Identify which cell holds the provided text, then report its (X, Y) central coordinate. 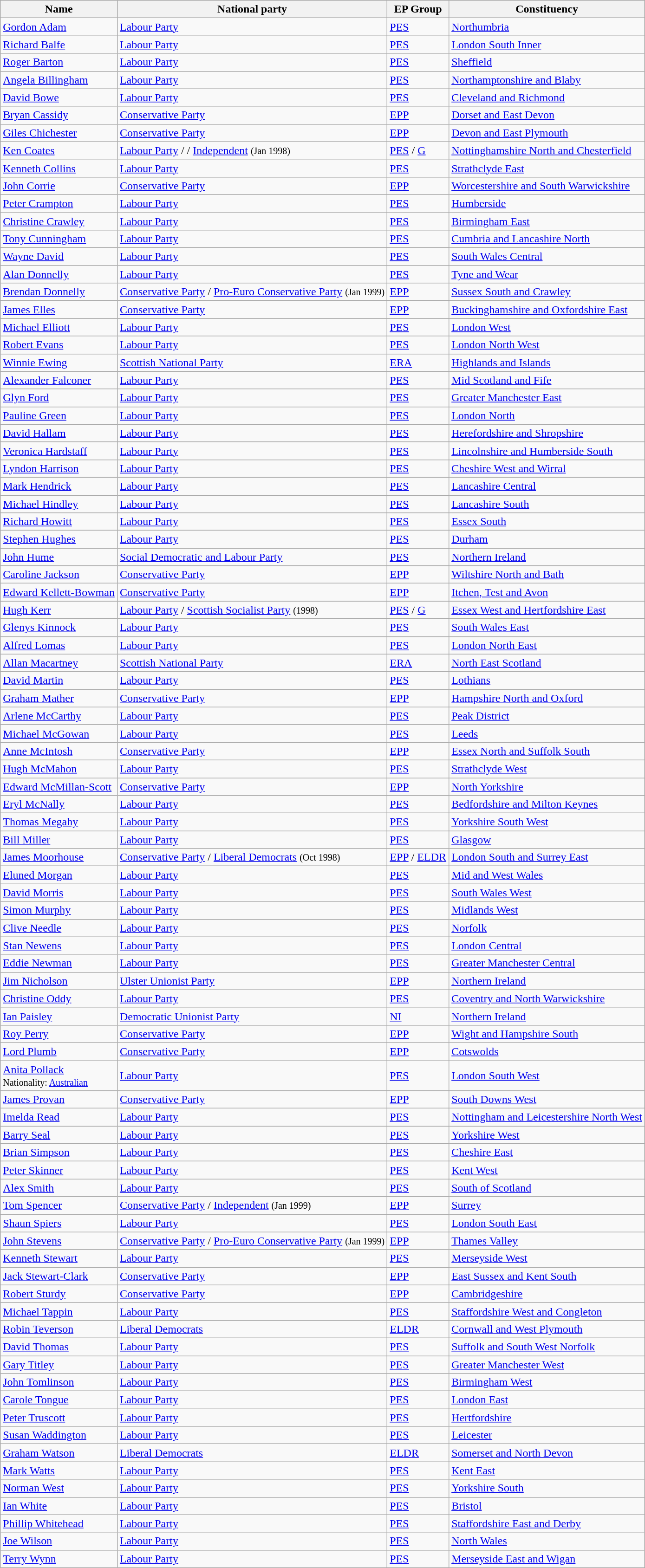
NI (418, 1016)
James Elles (59, 310)
Yorkshire West (547, 1135)
Jack Stewart-Clark (59, 1276)
Greater Manchester West (547, 1364)
Clive Needle (59, 928)
James Provan (59, 1100)
Essex South (547, 522)
Richard Howitt (59, 522)
London East (547, 1400)
Durham (547, 539)
Caroline Jackson (59, 575)
Imelda Read (59, 1117)
Sussex South and Crawley (547, 292)
Constituency (547, 9)
Coventry and North Warwickshire (547, 998)
Robert Evans (59, 345)
Stephen Hughes (59, 539)
Pauline Green (59, 415)
Cornwall and West Plymouth (547, 1329)
Strathclyde West (547, 769)
South Downs West (547, 1100)
Cambridgeshire (547, 1294)
Roger Barton (59, 62)
Nottinghamshire North and Chesterfield (547, 150)
Glyn Ford (59, 398)
Susan Waddington (59, 1435)
Lothians (547, 680)
Eluned Morgan (59, 875)
Angela Billingham (59, 80)
Staffordshire West and Congleton (547, 1311)
Essex North and Suffolk South (547, 751)
Anne McIntosh (59, 751)
Edward McMillan-Scott (59, 787)
Bill Miller (59, 840)
Peter Truscott (59, 1418)
Edward Kellett-Bowman (59, 592)
Labour Party / / Independent (Jan 1998) (252, 150)
John Tomlinson (59, 1382)
Roy Perry (59, 1034)
Greater Manchester East (547, 398)
Glasgow (547, 840)
John Stevens (59, 1241)
Wiltshire North and Bath (547, 575)
Christine Crawley (59, 221)
Arlene McCarthy (59, 716)
Giles Chichester (59, 133)
Thames Valley (547, 1241)
Cheshire West and Wirral (547, 468)
Carole Tongue (59, 1400)
London North (547, 415)
Gordon Adam (59, 27)
Humberside (547, 203)
Lancashire South (547, 504)
Conservative Party / Liberal Democrats (Oct 1998) (252, 857)
Bryan Cassidy (59, 115)
David Thomas (59, 1347)
Lincolnshire and Humberside South (547, 451)
London South West (547, 1075)
Kenneth Collins (59, 168)
Merseyside West (547, 1258)
London Central (547, 946)
Itchen, Test and Avon (547, 592)
Bristol (547, 1506)
Phillip Whitehead (59, 1523)
Wayne David (59, 257)
David Martin (59, 680)
East Sussex and Kent South (547, 1276)
Peak District (547, 716)
Somerset and North Devon (547, 1453)
Highlands and Islands (547, 363)
Wight and Hampshire South (547, 1034)
Surrey (547, 1205)
Devon and East Plymouth (547, 133)
London West (547, 327)
Brendan Donnelly (59, 292)
Gary Titley (59, 1364)
Alan Donnelly (59, 274)
Norman West (59, 1488)
EPP / ELDR (418, 857)
Michael Tappin (59, 1311)
John Corrie (59, 186)
Staffordshire East and Derby (547, 1523)
Cotswolds (547, 1051)
Tony Cunningham (59, 239)
Lord Plumb (59, 1051)
Graham Watson (59, 1453)
Hertfordshire (547, 1418)
Northumbria (547, 27)
Simon Murphy (59, 910)
David Bowe (59, 97)
London North East (547, 645)
David Hallam (59, 433)
Graham Mather (59, 698)
Eddie Newman (59, 963)
Mark Hendrick (59, 486)
Stan Newens (59, 946)
Conservative Party / Independent (Jan 1999) (252, 1205)
South Wales West (547, 893)
Lyndon Harrison (59, 468)
Michael Hindley (59, 504)
Bedfordshire and Milton Keynes (547, 804)
Norfolk (547, 928)
Labour Party / Scottish Socialist Party (1998) (252, 610)
Nottingham and Leicestershire North West (547, 1117)
Glenys Kinnock (59, 628)
Hampshire North and Oxford (547, 698)
Cleveland and Richmond (547, 97)
Robert Sturdy (59, 1294)
Robin Teverson (59, 1329)
Kent East (547, 1471)
Hugh McMahon (59, 769)
Christine Oddy (59, 998)
South Wales East (547, 628)
Yorkshire South West (547, 822)
Kent West (547, 1170)
Brian Simpson (59, 1153)
Mid Scotland and Fife (547, 380)
Northamptonshire and Blaby (547, 80)
Jim Nicholson (59, 981)
Dorset and East Devon (547, 115)
Michael Elliott (59, 327)
London North West (547, 345)
Name (59, 9)
Suffolk and South West Norfolk (547, 1347)
Greater Manchester Central (547, 963)
Birmingham East (547, 221)
Leeds (547, 733)
Eryl McNally (59, 804)
Buckinghamshire and Oxfordshire East (547, 310)
Sheffield (547, 62)
Cumbria and Lancashire North (547, 239)
South of Scotland (547, 1188)
John Hume (59, 557)
North East Scotland (547, 663)
National party (252, 9)
Ian Paisley (59, 1016)
North Yorkshire (547, 787)
Merseyside East and Wigan (547, 1559)
Winnie Ewing (59, 363)
Herefordshire and Shropshire (547, 433)
James Moorhouse (59, 857)
Veronica Hardstaff (59, 451)
Tom Spencer (59, 1205)
Midlands West (547, 910)
London South and Surrey East (547, 857)
Ian White (59, 1506)
Ulster Unionist Party (252, 981)
Birmingham West (547, 1382)
Richard Balfe (59, 45)
Social Democratic and Labour Party (252, 557)
London South East (547, 1223)
Michael McGowan (59, 733)
Lancashire Central (547, 486)
Terry Wynn (59, 1559)
Mid and West Wales (547, 875)
Alfred Lomas (59, 645)
Peter Skinner (59, 1170)
North Wales (547, 1541)
Ken Coates (59, 150)
Tyne and Wear (547, 274)
Hugh Kerr (59, 610)
Kenneth Stewart (59, 1258)
Cheshire East (547, 1153)
Barry Seal (59, 1135)
Thomas Megahy (59, 822)
Alex Smith (59, 1188)
Allan Macartney (59, 663)
Joe Wilson (59, 1541)
Alexander Falconer (59, 380)
Peter Crampton (59, 203)
Shaun Spiers (59, 1223)
Democratic Unionist Party (252, 1016)
Leicester (547, 1435)
Mark Watts (59, 1471)
Yorkshire South (547, 1488)
Worcestershire and South Warwickshire (547, 186)
Anita PollackNationality: Australian (59, 1075)
Strathclyde East (547, 168)
Essex West and Hertfordshire East (547, 610)
David Morris (59, 893)
EP Group (418, 9)
London South Inner (547, 45)
South Wales Central (547, 257)
